From the cell containing the given text, extract its center point as [X, Y] coordinate. 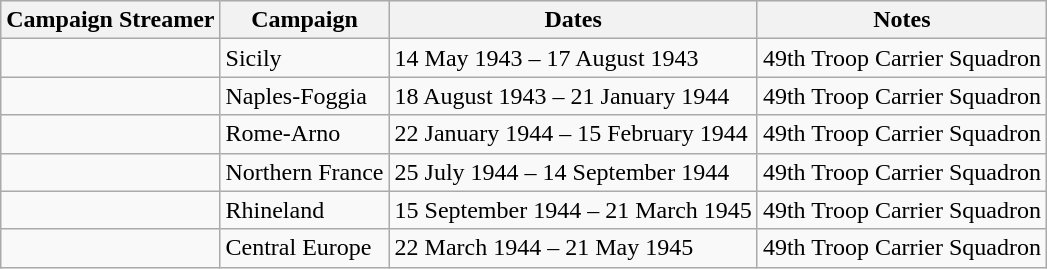
25 July 1944 – 14 September 1944 [573, 172]
Central Europe [304, 248]
Campaign Streamer [110, 20]
14 May 1943 – 17 August 1943 [573, 58]
22 March 1944 – 21 May 1945 [573, 248]
Dates [573, 20]
15 September 1944 – 21 March 1945 [573, 210]
18 August 1943 – 21 January 1944 [573, 96]
Rhineland [304, 210]
Northern France [304, 172]
Notes [902, 20]
Campaign [304, 20]
Rome-Arno [304, 134]
Naples-Foggia [304, 96]
22 January 1944 – 15 February 1944 [573, 134]
Sicily [304, 58]
